Pinpoint the cell where the given text exists, returning its (x, y) midpoint coordinate. 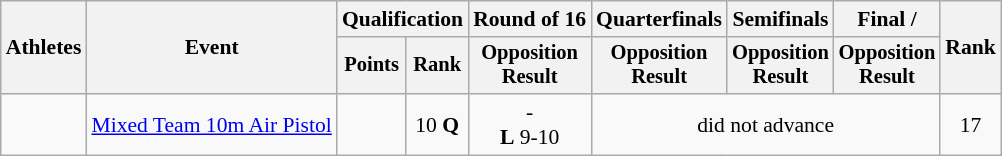
Round of 16 (530, 19)
Athletes (44, 48)
Final / (888, 19)
17 (970, 124)
Quarterfinals (659, 19)
10 Q (437, 124)
Qualification (402, 19)
Mixed Team 10m Air Pistol (211, 124)
did not advance (766, 124)
- L 9-10 (530, 124)
Points (372, 66)
Semifinals (780, 19)
Event (211, 48)
